Capture the cell that displays the provided text and extract its [x, y] central coordinate. 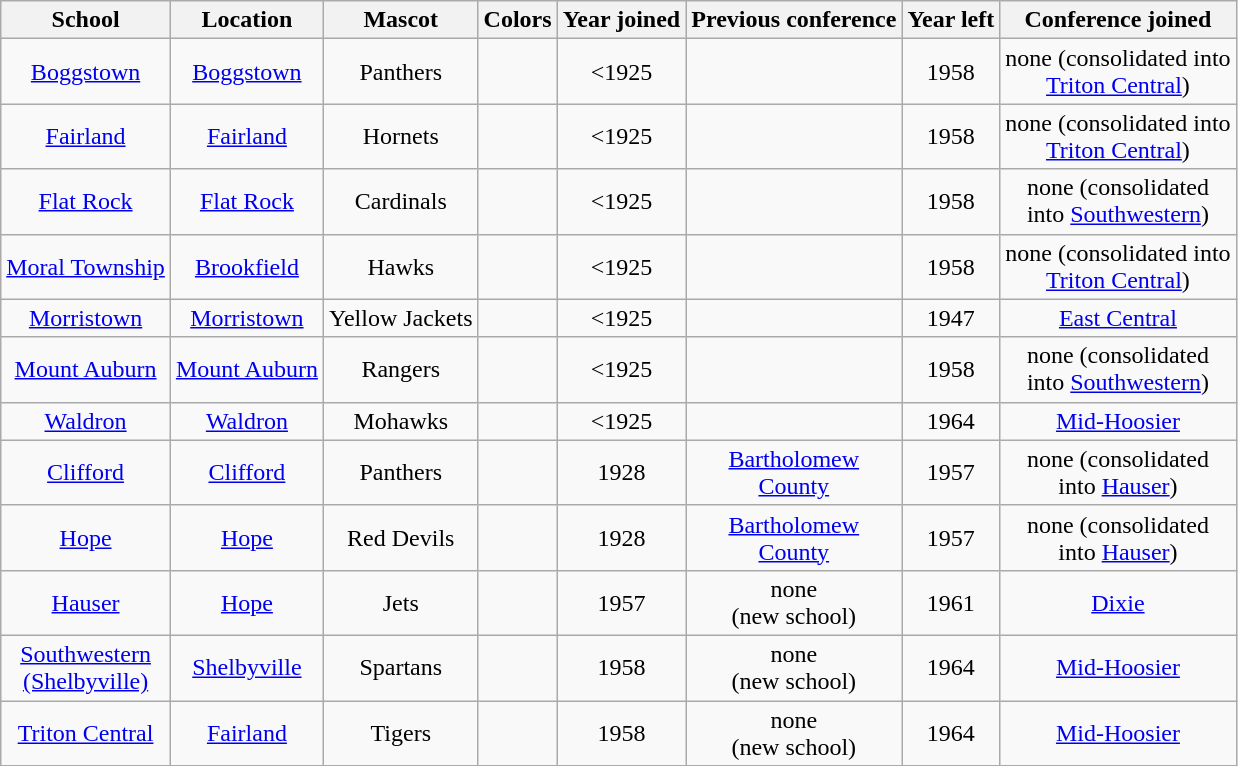
East Central [1118, 318]
Hornets [400, 136]
Year left [951, 20]
1961 [951, 602]
Cardinals [400, 202]
Hawks [400, 266]
Previous conference [794, 20]
Dixie [1118, 602]
Conference joined [1118, 20]
1947 [951, 318]
Location [246, 20]
Red Devils [400, 538]
Hauser [86, 602]
Colors [518, 20]
Triton Central [86, 732]
Year joined [622, 20]
Brookfield [246, 266]
Spartans [400, 668]
Mascot [400, 20]
Rangers [400, 370]
Southwestern(Shelbyville) [86, 668]
School [86, 20]
Moral Township [86, 266]
Yellow Jackets [400, 318]
Shelbyville [246, 668]
Tigers [400, 732]
Jets [400, 602]
Mohawks [400, 421]
